Capture the cell that displays the provided text and extract its [X, Y] central coordinate. 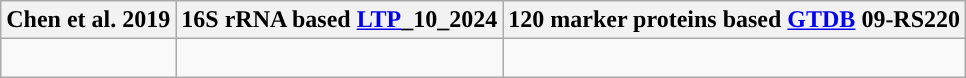
Chen et al. 2019 [88, 20]
16S rRNA based LTP_10_2024 [340, 20]
120 marker proteins based GTDB 09-RS220 [734, 20]
